Identify which cell holds the provided text, then report its [x, y] central coordinate. 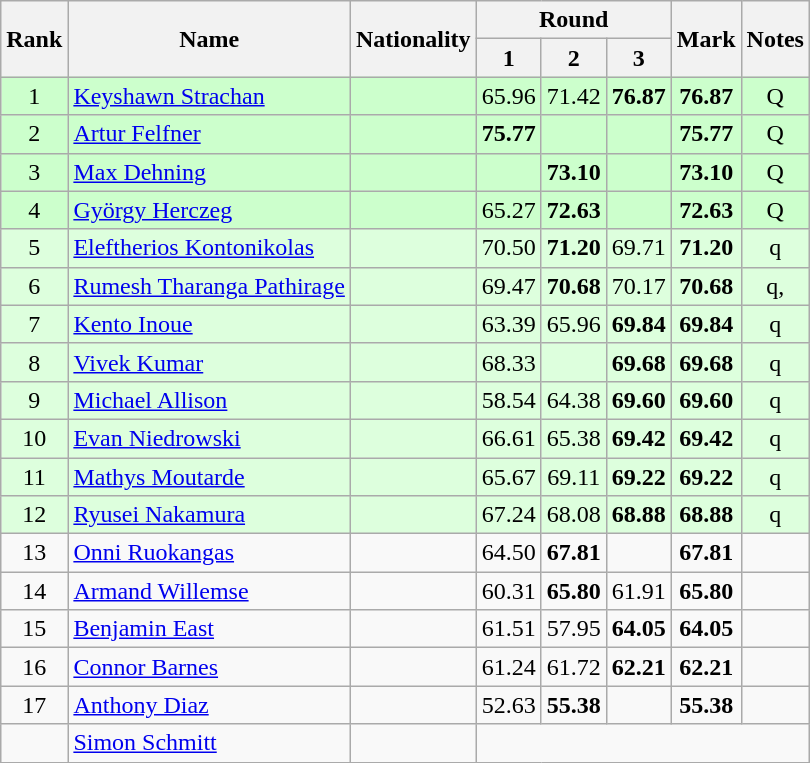
Anthony Diaz [210, 705]
12 [34, 515]
65.27 [508, 210]
6 [34, 286]
10 [34, 438]
Benjamin East [210, 629]
Nationality [413, 39]
65.67 [508, 477]
9 [34, 400]
Name [210, 39]
64.38 [574, 400]
70.50 [508, 248]
Armand Willemse [210, 591]
61.91 [638, 591]
66.61 [508, 438]
Vivek Kumar [210, 362]
61.51 [508, 629]
71.42 [574, 96]
7 [34, 324]
q, [775, 286]
64.50 [508, 553]
15 [34, 629]
57.95 [574, 629]
Michael Allison [210, 400]
Simon Schmitt [210, 743]
68.33 [508, 362]
Onni Ruokangas [210, 553]
Rumesh Tharanga Pathirage [210, 286]
György Herczeg [210, 210]
Ryusei Nakamura [210, 515]
Eleftherios Kontonikolas [210, 248]
11 [34, 477]
61.24 [508, 667]
70.17 [638, 286]
17 [34, 705]
Max Dehning [210, 172]
Kento Inoue [210, 324]
Round [574, 20]
Evan Niedrowski [210, 438]
Rank [34, 39]
14 [34, 591]
61.72 [574, 667]
4 [34, 210]
69.47 [508, 286]
63.39 [508, 324]
69.11 [574, 477]
60.31 [508, 591]
69.71 [638, 248]
65.38 [574, 438]
Mathys Moutarde [210, 477]
16 [34, 667]
8 [34, 362]
58.54 [508, 400]
Connor Barnes [210, 667]
5 [34, 248]
Artur Felfner [210, 134]
13 [34, 553]
68.08 [574, 515]
Notes [775, 39]
67.24 [508, 515]
52.63 [508, 705]
Keyshawn Strachan [210, 96]
Mark [706, 39]
